Determine the (X, Y) coordinate at the center of the cell enclosing the given text.  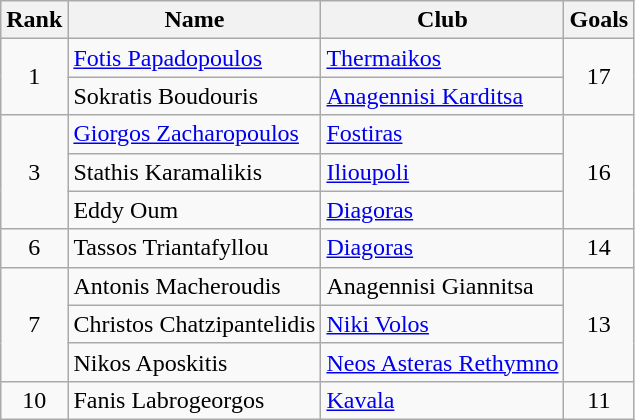
Neos Asteras Rethymno (442, 362)
7 (34, 324)
Ilioupoli (442, 172)
Club (442, 20)
Nikos Aposkitis (194, 362)
Kavala (442, 400)
Niki Volos (442, 324)
Antonis Macheroudis (194, 286)
3 (34, 172)
11 (599, 400)
17 (599, 77)
Tassos Triantafyllou (194, 248)
Anagennisi Giannitsa (442, 286)
Rank (34, 20)
13 (599, 324)
Fotis Papadopoulos (194, 58)
Goals (599, 20)
Fostiras (442, 134)
Thermaikos (442, 58)
14 (599, 248)
16 (599, 172)
Sokratis Boudouris (194, 96)
Stathis Karamalikis (194, 172)
Christos Chatzipantelidis (194, 324)
Eddy Oum (194, 210)
Name (194, 20)
Giorgos Zacharopoulos (194, 134)
10 (34, 400)
Anagennisi Karditsa (442, 96)
1 (34, 77)
Fanis Labrogeorgos (194, 400)
6 (34, 248)
